Provide the (x, y) coordinate of the cell's center where the given text is located.  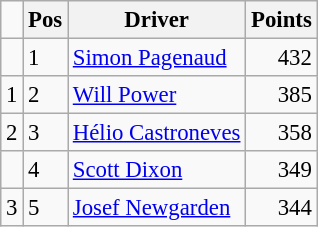
358 (282, 133)
Simon Pagenaud (157, 58)
Josef Newgarden (157, 208)
344 (282, 208)
432 (282, 58)
385 (282, 95)
5 (46, 208)
Hélio Castroneves (157, 133)
Driver (157, 20)
349 (282, 170)
Points (282, 20)
4 (46, 170)
Scott Dixon (157, 170)
Pos (46, 20)
Will Power (157, 95)
